Detect which cell encompasses the target text, then output its [x, y] center coordinate. 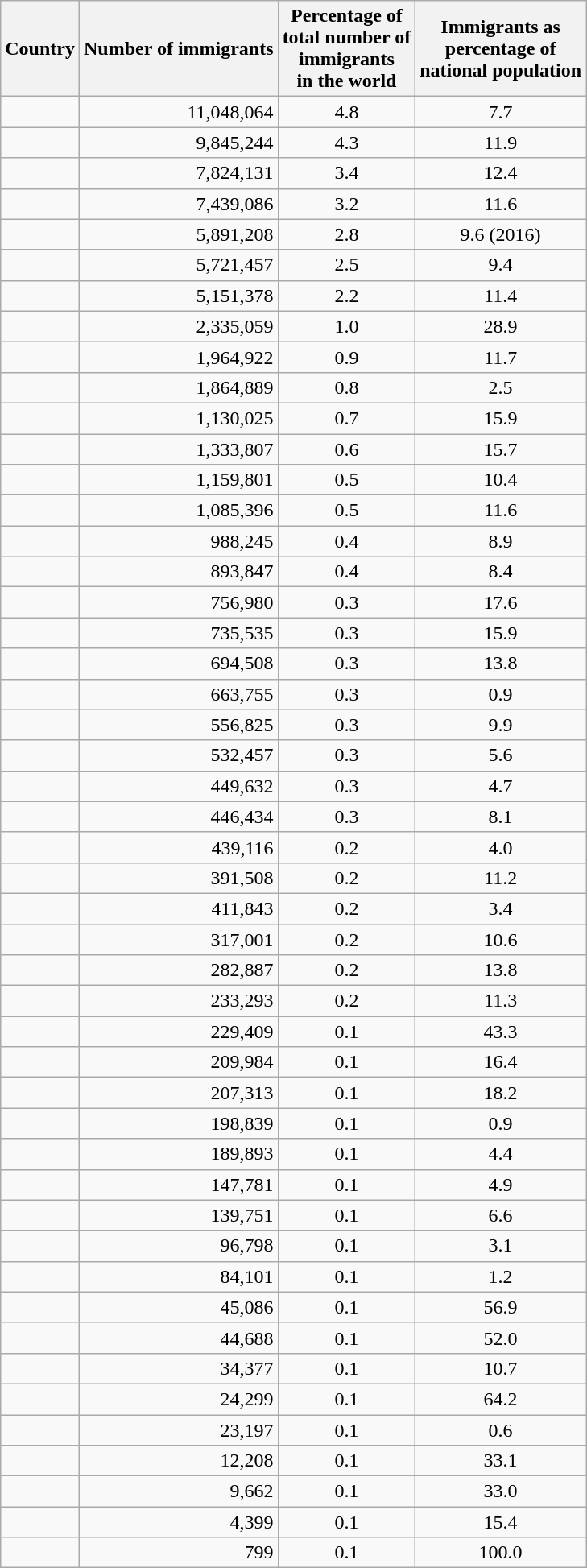
18.2 [501, 1093]
3.1 [501, 1246]
147,781 [179, 1185]
33.1 [501, 1461]
391,508 [179, 878]
735,535 [179, 633]
1,864,889 [179, 387]
1,333,807 [179, 449]
Immigrants aspercentage ofnational population [501, 48]
11.4 [501, 296]
52.0 [501, 1338]
2.8 [346, 234]
6.6 [501, 1215]
411,843 [179, 908]
4.0 [501, 847]
Percentage oftotal number ofimmigrantsin the world [346, 48]
64.2 [501, 1399]
4,399 [179, 1522]
0.8 [346, 387]
17.6 [501, 602]
4.3 [346, 143]
9.9 [501, 725]
3.2 [346, 204]
33.0 [501, 1491]
1,130,025 [179, 418]
8.9 [501, 541]
4.8 [346, 112]
7.7 [501, 112]
0.7 [346, 418]
7,439,086 [179, 204]
7,824,131 [179, 173]
446,434 [179, 817]
11.9 [501, 143]
532,457 [179, 755]
Country [40, 48]
799 [179, 1553]
209,984 [179, 1062]
694,508 [179, 664]
56.9 [501, 1307]
9.6 (2016) [501, 234]
198,839 [179, 1123]
556,825 [179, 725]
756,980 [179, 602]
12.4 [501, 173]
34,377 [179, 1368]
233,293 [179, 1001]
9.4 [501, 265]
5,151,378 [179, 296]
139,751 [179, 1215]
1,964,922 [179, 357]
2,335,059 [179, 326]
10.7 [501, 1368]
9,845,244 [179, 143]
4.4 [501, 1154]
16.4 [501, 1062]
207,313 [179, 1093]
229,409 [179, 1032]
317,001 [179, 940]
988,245 [179, 541]
11,048,064 [179, 112]
28.9 [501, 326]
Number of immigrants [179, 48]
100.0 [501, 1553]
449,632 [179, 786]
4.7 [501, 786]
43.3 [501, 1032]
9,662 [179, 1491]
11.2 [501, 878]
893,847 [179, 572]
8.4 [501, 572]
8.1 [501, 817]
96,798 [179, 1246]
84,101 [179, 1276]
10.6 [501, 940]
11.7 [501, 357]
1.0 [346, 326]
23,197 [179, 1429]
1,085,396 [179, 511]
11.3 [501, 1001]
2.2 [346, 296]
1.2 [501, 1276]
15.4 [501, 1522]
282,887 [179, 970]
5.6 [501, 755]
12,208 [179, 1461]
1,159,801 [179, 480]
663,755 [179, 694]
4.9 [501, 1185]
15.7 [501, 449]
44,688 [179, 1338]
10.4 [501, 480]
24,299 [179, 1399]
439,116 [179, 847]
189,893 [179, 1154]
5,721,457 [179, 265]
45,086 [179, 1307]
5,891,208 [179, 234]
